From the cell containing the given text, extract its center point as [X, Y] coordinate. 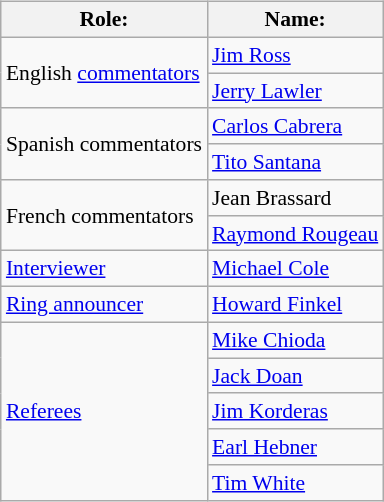
Name: [295, 20]
English commentators [104, 72]
Jean Brassard [295, 198]
Mike Chioda [295, 340]
Referees [104, 411]
Raymond Rougeau [295, 233]
Spanish commentators [104, 144]
Earl Hebner [295, 447]
Role: [104, 20]
Howard Finkel [295, 305]
Jim Ross [295, 55]
Tim White [295, 483]
Michael Cole [295, 269]
Jack Doan [295, 376]
Tito Santana [295, 162]
Interviewer [104, 269]
French commentators [104, 216]
Carlos Cabrera [295, 126]
Jerry Lawler [295, 91]
Ring announcer [104, 305]
Jim Korderas [295, 411]
